Provide the [X, Y] coordinate of the cell's center where the given text is located.  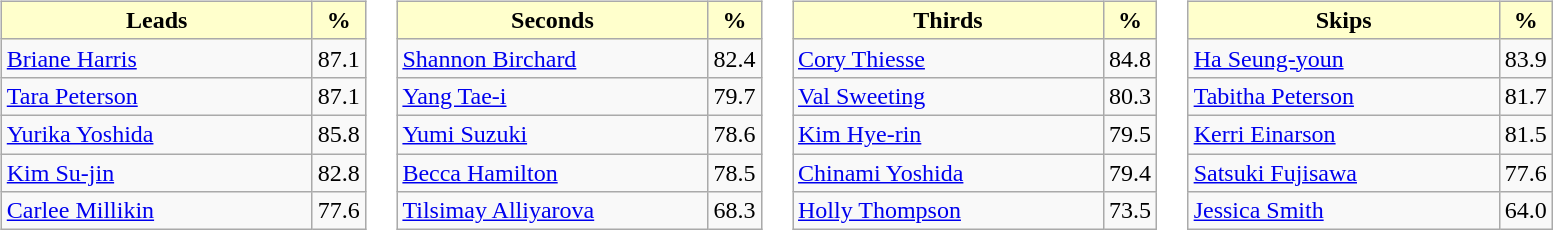
Jessica Smith [1344, 211]
Val Sweeting [948, 96]
Tabitha Peterson [1344, 96]
Kim Hye-rin [948, 134]
79.4 [1130, 173]
Thirds [948, 20]
79.7 [734, 96]
64.0 [1526, 211]
Leads [156, 20]
80.3 [1130, 96]
73.5 [1130, 211]
Ha Seung-youn [1344, 58]
84.8 [1130, 58]
78.5 [734, 173]
Yurika Yoshida [156, 134]
78.6 [734, 134]
85.8 [338, 134]
Satsuki Fujisawa [1344, 173]
Briane Harris [156, 58]
Yumi Suzuki [552, 134]
Skips [1344, 20]
Kim Su-jin [156, 173]
Kerri Einarson [1344, 134]
Carlee Millikin [156, 211]
Seconds [552, 20]
Holly Thompson [948, 211]
82.4 [734, 58]
81.5 [1526, 134]
82.8 [338, 173]
Becca Hamilton [552, 173]
Chinami Yoshida [948, 173]
83.9 [1526, 58]
81.7 [1526, 96]
Tilsimay Alliyarova [552, 211]
Shannon Birchard [552, 58]
68.3 [734, 211]
Tara Peterson [156, 96]
79.5 [1130, 134]
Yang Tae-i [552, 96]
Cory Thiesse [948, 58]
